Search for the cell housing the specified text and yield its [X, Y] center coordinate. 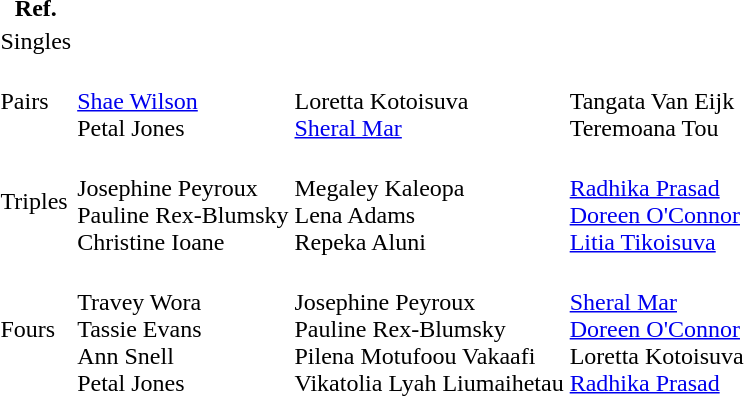
Megaley KaleopaLena AdamsRepeka Aluni [429, 202]
Shae WilsonPetal Jones [183, 101]
Loretta KotoisuvaSheral Mar [429, 101]
Josephine PeyrouxPauline Rex-Blumsky Christine Ioane [183, 202]
